Return [x, y] of the center of cell containing provided text 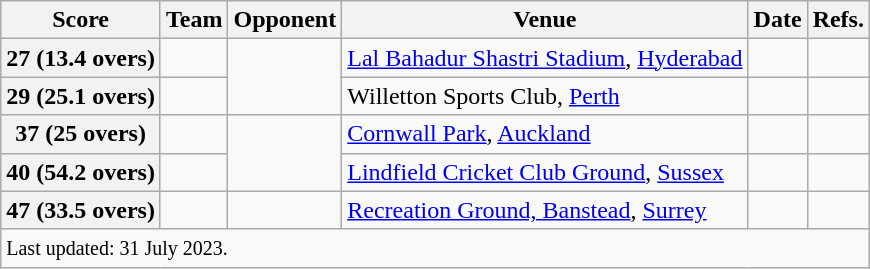
Score [81, 20]
29 (25.1 overs) [81, 96]
Willetton Sports Club, Perth [545, 96]
Opponent [285, 20]
Recreation Ground, Banstead, Surrey [545, 210]
47 (33.5 overs) [81, 210]
37 (25 overs) [81, 134]
27 (13.4 overs) [81, 58]
Date [778, 20]
Venue [545, 20]
Team [194, 20]
Lal Bahadur Shastri Stadium, Hyderabad [545, 58]
Refs. [838, 20]
Lindfield Cricket Club Ground, Sussex [545, 172]
40 (54.2 overs) [81, 172]
Cornwall Park, Auckland [545, 134]
Last updated: 31 July 2023. [436, 248]
